Locate the cell with the specified text and output its (x, y) center coordinate. 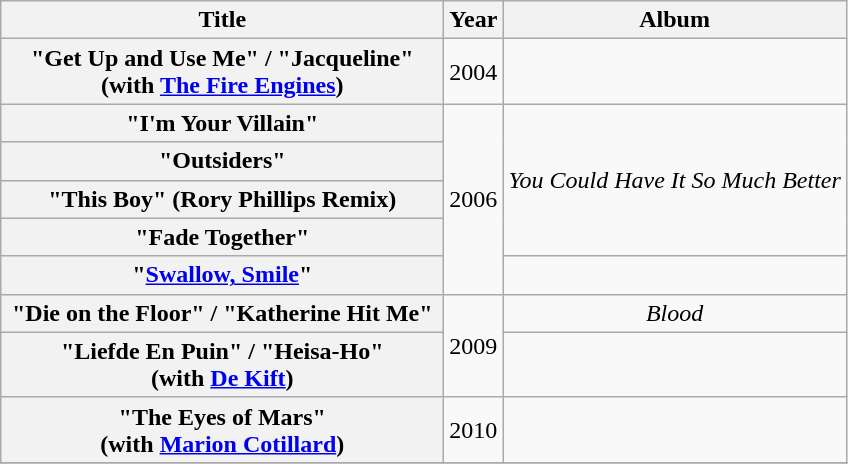
"Fade Together" (222, 237)
"The Eyes of Mars"(with Marion Cotillard) (222, 430)
2010 (474, 430)
Blood (674, 313)
"Swallow, Smile" (222, 275)
"Get Up and Use Me" / "Jacqueline"(with The Fire Engines) (222, 72)
2004 (474, 72)
"This Boy" (Rory Phillips Remix) (222, 199)
Year (474, 20)
2009 (474, 346)
"Liefde En Puin" / "Heisa-Ho"(with De Kift) (222, 364)
Title (222, 20)
"Outsiders" (222, 161)
"I'm Your Villain" (222, 123)
"Die on the Floor" / "Katherine Hit Me" (222, 313)
Album (674, 20)
You Could Have It So Much Better (674, 180)
2006 (474, 199)
